Return the (x, y) coordinate for the center point of the cell that contains the specified text.  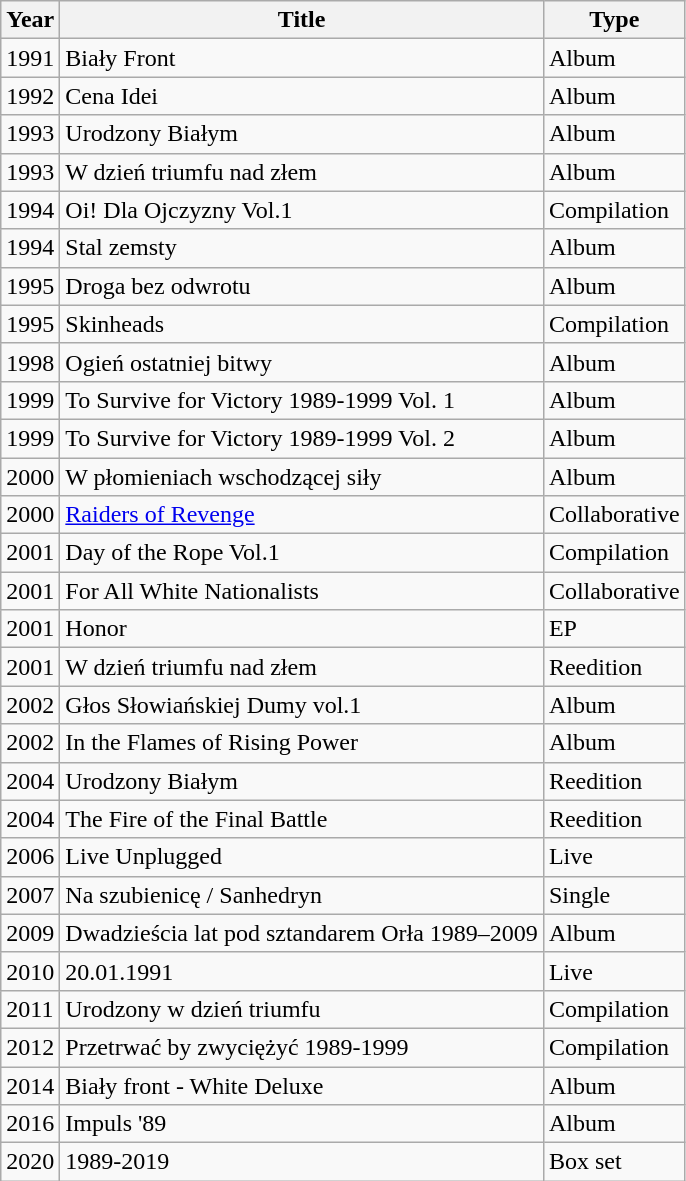
Raiders of Revenge (302, 515)
Droga bez odwrotu (302, 286)
Dwadzieścia lat pod sztandarem Orła 1989–2009 (302, 933)
2011 (30, 1009)
Box set (614, 1162)
2012 (30, 1047)
Day of the Rope Vol.1 (302, 553)
2009 (30, 933)
Oi! Dla Ojczyzny Vol.1 (302, 210)
Honor (302, 629)
2007 (30, 895)
2006 (30, 857)
Głos Słowiańskiej Dumy vol.1 (302, 705)
2016 (30, 1124)
The Fire of the Final Battle (302, 819)
1989-2019 (302, 1162)
Impuls '89 (302, 1124)
For All White Nationalists (302, 591)
Na szubienicę / Sanhedryn (302, 895)
To Survive for Victory 1989-1999 Vol. 1 (302, 400)
Ogień ostatniej bitwy (302, 362)
Single (614, 895)
Skinheads (302, 324)
2010 (30, 971)
Stal zemsty (302, 248)
Live Unplugged (302, 857)
1992 (30, 96)
2020 (30, 1162)
Biały Front (302, 58)
To Survive for Victory 1989-1999 Vol. 2 (302, 438)
Biały front - White Deluxe (302, 1085)
Type (614, 20)
1991 (30, 58)
20.01.1991 (302, 971)
In the Flames of Rising Power (302, 743)
Title (302, 20)
Przetrwać by zwyciężyć 1989-1999 (302, 1047)
Year (30, 20)
EP (614, 629)
Urodzony w dzień triumfu (302, 1009)
2014 (30, 1085)
Cena Idei (302, 96)
1998 (30, 362)
W płomieniach wschodzącej siły (302, 477)
